Provide the [x, y] coordinate of the cell's center where the given text is located.  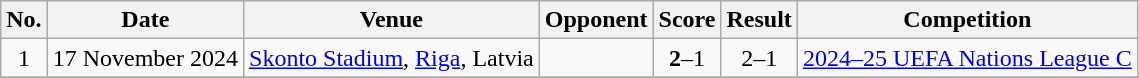
2024–25 UEFA Nations League C [967, 58]
Opponent [596, 20]
Result [759, 20]
Competition [967, 20]
1 [24, 58]
Date [145, 20]
Skonto Stadium, Riga, Latvia [392, 58]
17 November 2024 [145, 58]
Venue [392, 20]
Score [687, 20]
No. [24, 20]
